Provide the (x, y) coordinate of the cell's center where the given text is located.  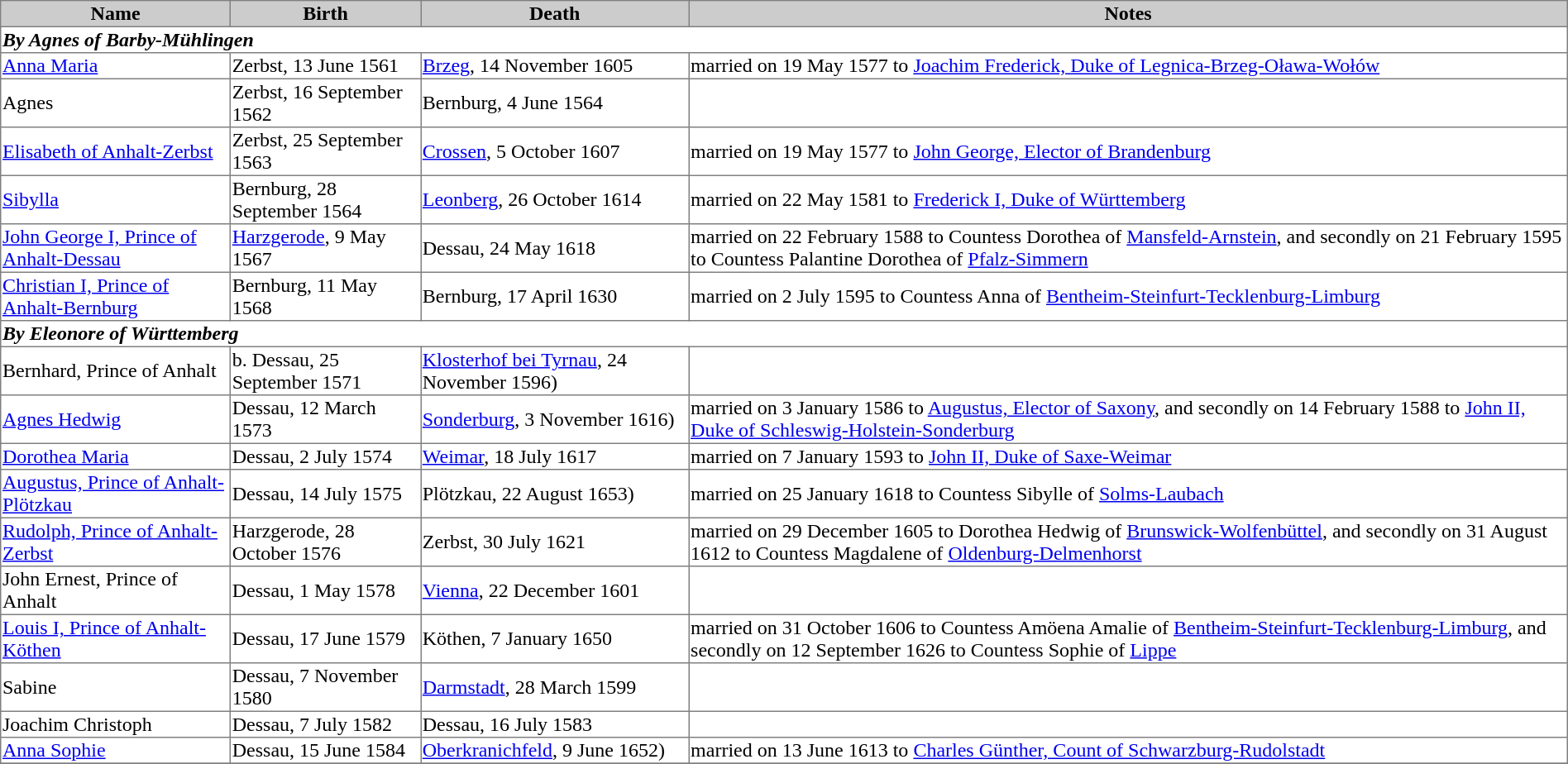
b. Dessau, 25 September 1571 (325, 370)
Zerbst, 16 September 1562 (325, 103)
Bernburg, 28 September 1564 (325, 199)
Augustus, Prince of Anhalt-Plötzkau (116, 494)
married on 2 July 1595 to Countess Anna of Bentheim-Steinfurt-Tecklenburg-Limburg (1128, 296)
married on 19 May 1577 to John George, Elector of Brandenburg (1128, 151)
Harzgerode, 28 October 1576 (325, 542)
John Ernest, Prince of Anhalt (116, 590)
Darmstadt, 28 March 1599 (554, 687)
Zerbst, 30 July 1621 (554, 542)
Dessau, 1 May 1578 (325, 590)
Birth (325, 14)
Weimar, 18 July 1617 (554, 456)
Agnes Hedwig (116, 419)
Dessau, 17 June 1579 (325, 638)
married on 13 June 1613 to Charles Günther, Count of Schwarzburg-Rudolstadt (1128, 751)
Sabine (116, 687)
Name (116, 14)
Bernhard, Prince of Anhalt (116, 370)
Joachim Christoph (116, 724)
Dorothea Maria (116, 456)
Zerbst, 13 June 1561 (325, 66)
Harzgerode, 9 May 1567 (325, 248)
Agnes (116, 103)
married on 25 January 1618 to Countess Sibylle of Solms-Laubach (1128, 494)
Leonberg, 26 October 1614 (554, 199)
Bernburg, 4 June 1564 (554, 103)
Köthen, 7 January 1650 (554, 638)
Vienna, 22 December 1601 (554, 590)
Dessau, 7 November 1580 (325, 687)
Sonderburg, 3 November 1616) (554, 419)
Anna Maria (116, 66)
married on 19 May 1577 to Joachim Frederick, Duke of Legnica-Brzeg-Oława-Wołów (1128, 66)
Bernburg, 17 April 1630 (554, 296)
Dessau, 15 June 1584 (325, 751)
Dessau, 14 July 1575 (325, 494)
Bernburg, 11 May 1568 (325, 296)
Notes (1128, 14)
Dessau, 24 May 1618 (554, 248)
Dessau, 2 July 1574 (325, 456)
Anna Sophie (116, 751)
Christian I, Prince of Anhalt-Bernburg (116, 296)
Sibylla (116, 199)
Louis I, Prince of Anhalt-Köthen (116, 638)
Elisabeth of Anhalt-Zerbst (116, 151)
married on 22 May 1581 to Frederick I, Duke of Württemberg (1128, 199)
Dessau, 12 March 1573 (325, 419)
Dessau, 16 July 1583 (554, 724)
By Eleonore of Württemberg (784, 334)
John George I, Prince of Anhalt-Dessau (116, 248)
Zerbst, 25 September 1563 (325, 151)
Oberkranichfeld, 9 June 1652) (554, 751)
Rudolph, Prince of Anhalt-Zerbst (116, 542)
Death (554, 14)
Plötzkau, 22 August 1653) (554, 494)
married on 7 January 1593 to John II, Duke of Saxe-Weimar (1128, 456)
Dessau, 7 July 1582 (325, 724)
By Agnes of Barby-Mühlingen (784, 40)
married on 3 January 1586 to Augustus, Elector of Saxony, and secondly on 14 February 1588 to John II, Duke of Schleswig-Holstein-Sonderburg (1128, 419)
Crossen, 5 October 1607 (554, 151)
Brzeg, 14 November 1605 (554, 66)
Klosterhof bei Tyrnau, 24 November 1596) (554, 370)
